From the cell containing the given text, extract its center point as (x, y) coordinate. 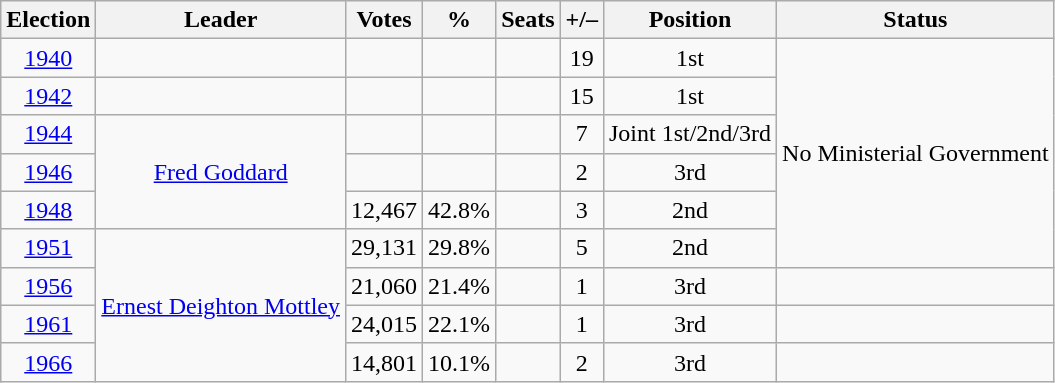
Position (690, 20)
3 (582, 210)
1951 (48, 248)
No Ministerial Government (916, 153)
1940 (48, 58)
Status (916, 20)
29.8% (460, 248)
% (460, 20)
22.1% (460, 324)
1956 (48, 286)
1946 (48, 172)
19 (582, 58)
Ernest Deighton Mottley (221, 305)
15 (582, 96)
14,801 (384, 362)
24,015 (384, 324)
7 (582, 134)
42.8% (460, 210)
1961 (48, 324)
10.1% (460, 362)
21,060 (384, 286)
12,467 (384, 210)
1944 (48, 134)
1948 (48, 210)
Election (48, 20)
Votes (384, 20)
Seats (528, 20)
21.4% (460, 286)
29,131 (384, 248)
Joint 1st/2nd/3rd (690, 134)
+/– (582, 20)
5 (582, 248)
Leader (221, 20)
Fred Goddard (221, 172)
1942 (48, 96)
1966 (48, 362)
